Identify which cell holds the provided text, then report its [X, Y] central coordinate. 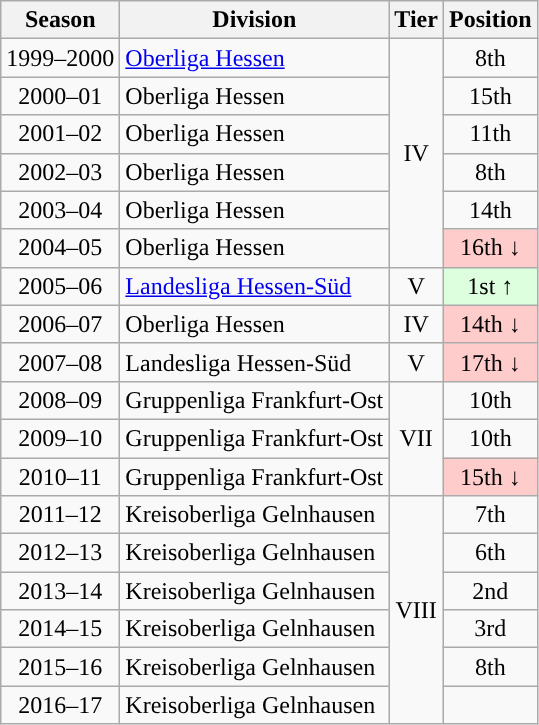
2011–12 [60, 515]
Position [490, 20]
17th ↓ [490, 362]
Season [60, 20]
14th ↓ [490, 324]
2013–14 [60, 591]
VII [416, 438]
3rd [490, 629]
2007–08 [60, 362]
16th ↓ [490, 248]
Tier [416, 20]
2000–01 [60, 96]
2003–04 [60, 210]
VIII [416, 610]
2005–06 [60, 286]
2006–07 [60, 324]
2009–10 [60, 438]
1999–2000 [60, 58]
1st ↑ [490, 286]
2016–17 [60, 705]
2015–16 [60, 667]
2nd [490, 591]
15th [490, 96]
6th [490, 553]
11th [490, 134]
2004–05 [60, 248]
7th [490, 515]
Division [254, 20]
2012–13 [60, 553]
2014–15 [60, 629]
14th [490, 210]
2010–11 [60, 477]
2002–03 [60, 172]
15th ↓ [490, 477]
2008–09 [60, 400]
2001–02 [60, 134]
